Search for the cell housing the specified text and yield its [X, Y] center coordinate. 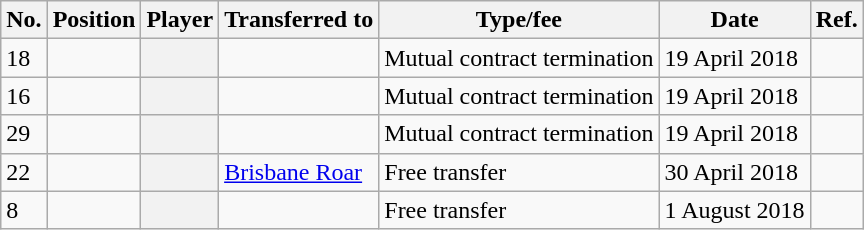
Type/fee [519, 20]
30 April 2018 [734, 172]
1 August 2018 [734, 210]
Date [734, 20]
Position [94, 20]
No. [24, 20]
Player [180, 20]
22 [24, 172]
29 [24, 134]
8 [24, 210]
16 [24, 96]
Brisbane Roar [299, 172]
Ref. [836, 20]
Transferred to [299, 20]
18 [24, 58]
